Provide the (X, Y) coordinate of the cell's center where the given text is located.  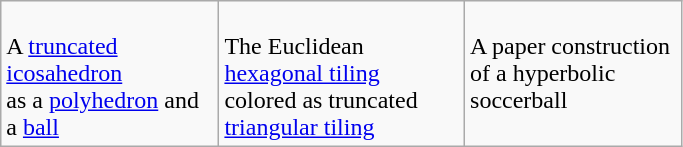
The Euclidean hexagonal tilingcolored as truncatedtriangular tiling (342, 74)
A paper constructionof a hyperbolic soccerball (574, 74)
A truncated icosahedronas a polyhedron and a ball (110, 74)
